Provide the [x, y] coordinate of the cell's center where the given text is located.  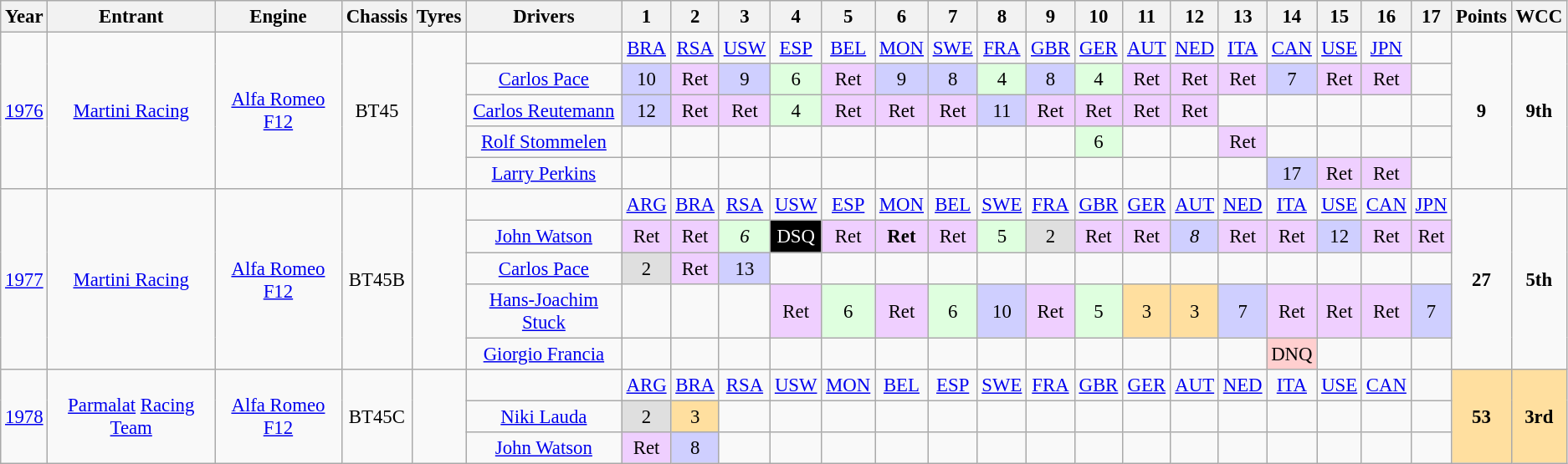
BT45C [377, 416]
27 [1481, 279]
Rolf Stommelen [544, 142]
Giorgio Francia [544, 354]
9th [1539, 111]
DSQ [797, 237]
1977 [24, 279]
Entrant [131, 17]
Points [1481, 17]
3rd [1539, 416]
Niki Lauda [544, 416]
BT45 [377, 111]
Carlos Reutemann [544, 111]
DNQ [1292, 354]
Drivers [544, 17]
Year [24, 17]
16 [1386, 17]
15 [1340, 17]
Chassis [377, 17]
Engine [279, 17]
1976 [24, 111]
14 [1292, 17]
1 [646, 17]
Parmalat Racing Team [131, 416]
Tyres [438, 17]
1978 [24, 416]
WCC [1539, 17]
53 [1481, 416]
5th [1539, 279]
Larry Perkins [544, 174]
BT45B [377, 279]
Hans-Joachim Stuck [544, 311]
